Extract the (X, Y) coordinate from the center of the cell holding the provided text.  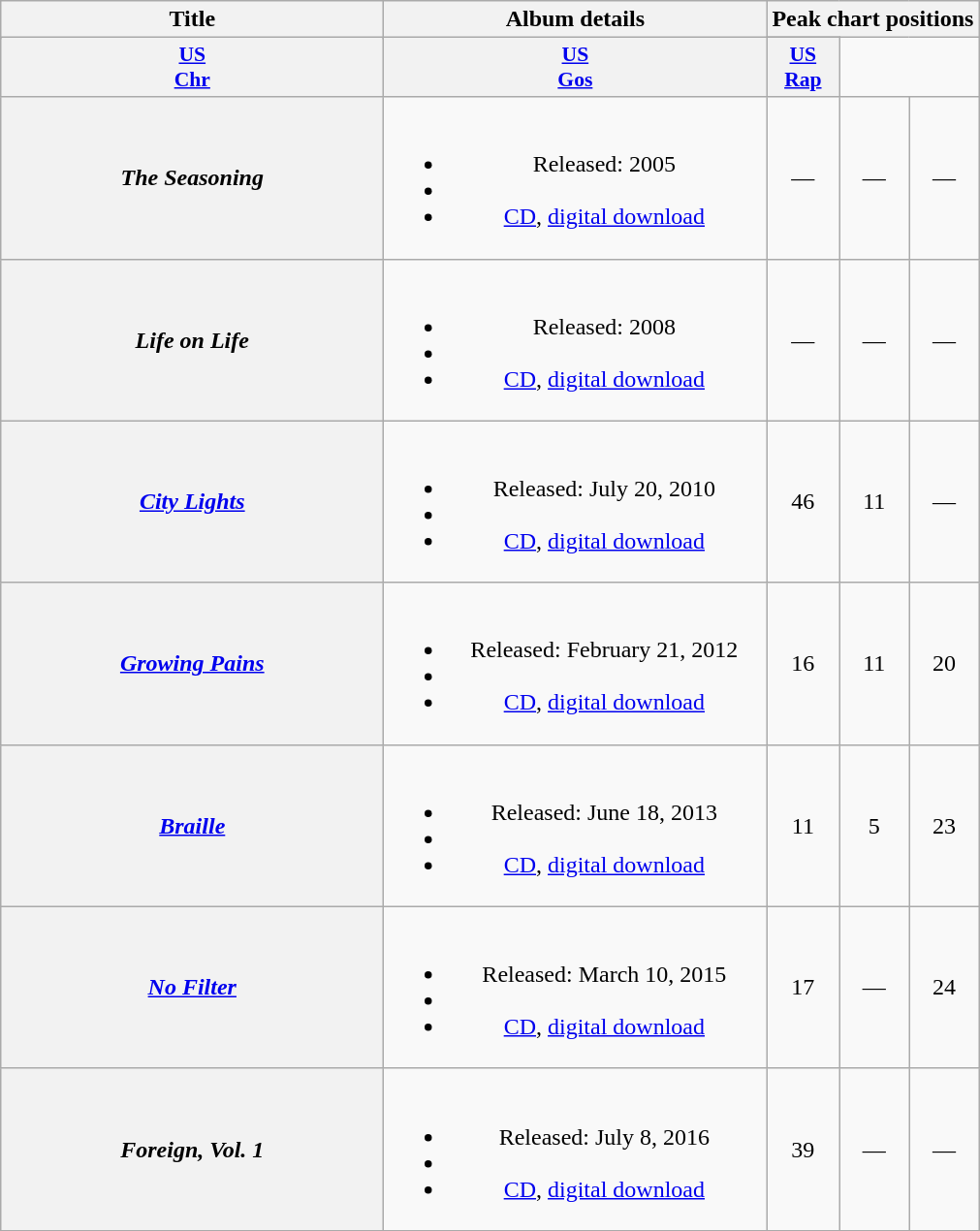
Released: July 20, 2010CD, digital download (576, 502)
USGos (576, 68)
Life on Life (192, 339)
Title (192, 19)
23 (944, 826)
The Seasoning (192, 178)
No Filter (192, 987)
Released: July 8, 2016CD, digital download (576, 1150)
Growing Pains (192, 663)
Foreign, Vol. 1 (192, 1150)
Released: 2008CD, digital download (576, 339)
24 (944, 987)
Released: February 21, 2012CD, digital download (576, 663)
USChr (192, 68)
City Lights (192, 502)
20 (944, 663)
39 (803, 1150)
Album details (576, 19)
16 (803, 663)
Released: March 10, 2015CD, digital download (576, 987)
Braille (192, 826)
17 (803, 987)
5 (874, 826)
Released: 2005CD, digital download (576, 178)
Released: June 18, 2013CD, digital download (576, 826)
Peak chart positions (872, 19)
46 (803, 502)
USRap (803, 68)
